Capture the cell that displays the provided text and extract its (x, y) central coordinate. 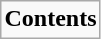
Contents (50, 18)
